Identify which cell holds the provided text, then report its [x, y] central coordinate. 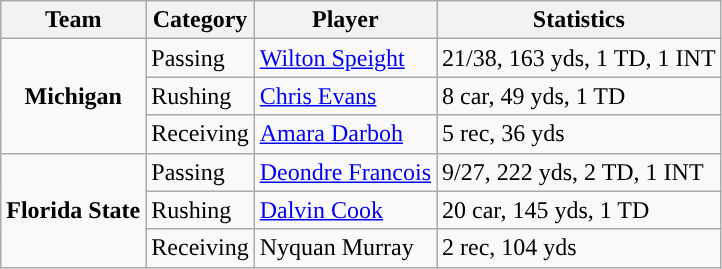
Statistics [580, 20]
Florida State [74, 210]
Amara Darboh [345, 134]
Category [200, 20]
Deondre Francois [345, 172]
8 car, 49 yds, 1 TD [580, 96]
Nyquan Murray [345, 248]
5 rec, 36 yds [580, 134]
21/38, 163 yds, 1 TD, 1 INT [580, 58]
9/27, 222 yds, 2 TD, 1 INT [580, 172]
Chris Evans [345, 96]
Player [345, 20]
Michigan [74, 96]
Dalvin Cook [345, 210]
2 rec, 104 yds [580, 248]
20 car, 145 yds, 1 TD [580, 210]
Wilton Speight [345, 58]
Team [74, 20]
